Search for the cell housing the specified text and yield its [X, Y] center coordinate. 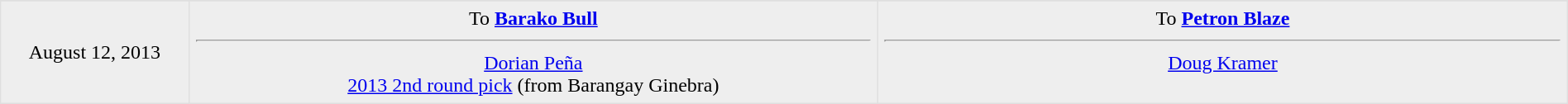
August 12, 2013 [94, 52]
To Petron BlazeDoug Kramer [1223, 52]
To Barako BullDorian Peña 2013 2nd round pick (from Barangay Ginebra) [533, 52]
